Identify which cell holds the provided text, then report its [x, y] central coordinate. 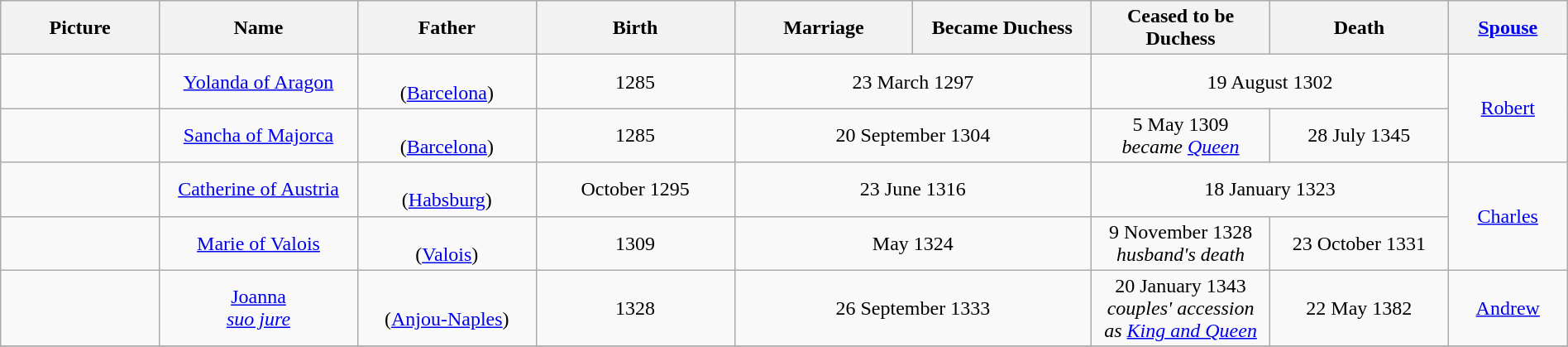
(Anjou-Naples) [447, 308]
October 1295 [635, 189]
Joannasuo jure [259, 308]
1328 [635, 308]
Yolanda of Aragon [259, 81]
Became Duchess [1002, 28]
Spouse [1508, 28]
20 January 1343couples' accession as King and Queen [1181, 308]
18 January 1323 [1270, 189]
(Habsburg) [447, 189]
Sancha of Majorca [259, 136]
(Valois) [447, 243]
Catherine of Austria [259, 189]
Name [259, 28]
Father [447, 28]
23 October 1331 [1359, 243]
Andrew [1508, 308]
5 May 1309became Queen [1181, 136]
May 1324 [913, 243]
23 June 1316 [913, 189]
20 September 1304 [913, 136]
Marriage [824, 28]
Marie of Valois [259, 243]
Picture [80, 28]
28 July 1345 [1359, 136]
23 March 1297 [913, 81]
Robert [1508, 108]
26 September 1333 [913, 308]
1309 [635, 243]
Charles [1508, 216]
Death [1359, 28]
Birth [635, 28]
9 November 1328husband's death [1181, 243]
22 May 1382 [1359, 308]
Ceased to be Duchess [1181, 28]
19 August 1302 [1270, 81]
